Pinpoint the cell where the given text exists, returning its (x, y) midpoint coordinate. 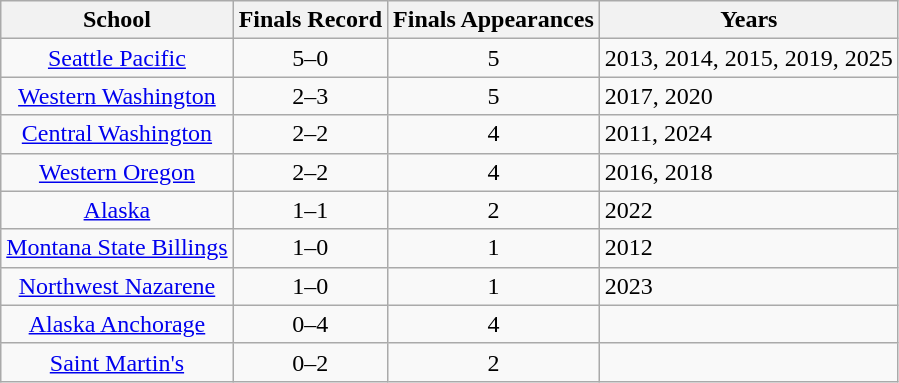
0–2 (310, 362)
2013, 2014, 2015, 2019, 2025 (748, 58)
Western Washington (117, 96)
Central Washington (117, 134)
Seattle Pacific (117, 58)
2017, 2020 (748, 96)
Montana State Billings (117, 248)
2016, 2018 (748, 172)
5–0 (310, 58)
1–1 (310, 210)
2012 (748, 248)
Years (748, 20)
2023 (748, 286)
Finals Record (310, 20)
Saint Martin's (117, 362)
2022 (748, 210)
0–4 (310, 324)
Alaska (117, 210)
Finals Appearances (494, 20)
2–3 (310, 96)
School (117, 20)
2011, 2024 (748, 134)
Northwest Nazarene (117, 286)
Western Oregon (117, 172)
Alaska Anchorage (117, 324)
